Detect which cell encompasses the target text, then output its [X, Y] center coordinate. 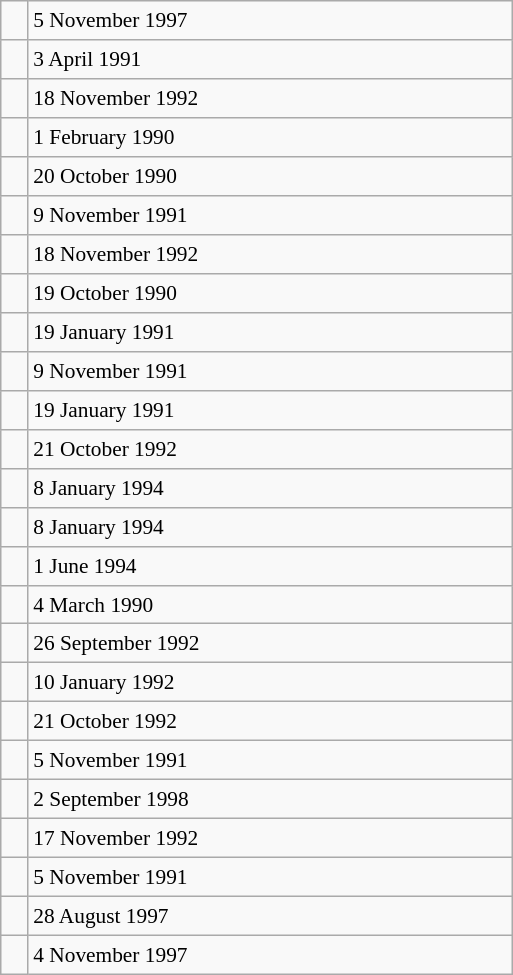
19 October 1990 [270, 294]
1 February 1990 [270, 138]
20 October 1990 [270, 176]
10 January 1992 [270, 682]
4 March 1990 [270, 604]
5 November 1997 [270, 20]
28 August 1997 [270, 916]
1 June 1994 [270, 566]
4 November 1997 [270, 954]
26 September 1992 [270, 644]
2 September 1998 [270, 800]
17 November 1992 [270, 838]
3 April 1991 [270, 60]
